Return [X, Y] of the center of cell containing provided text 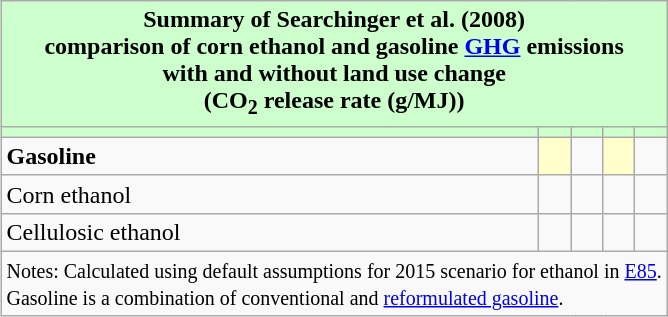
Cellulosic ethanol [270, 232]
Notes: Calculated using default assumptions for 2015 scenario for ethanol in E85.Gasoline is a combination of conventional and reformulated gasoline. [334, 284]
Summary of Searchinger et al. (2008)comparison of corn ethanol and gasoline GHG emissionswith and without land use change(CO2 release rate (g/MJ)) [334, 64]
Corn ethanol [270, 194]
Gasoline [270, 156]
